Extract the [X, Y] coordinate from the center of the cell holding the provided text.  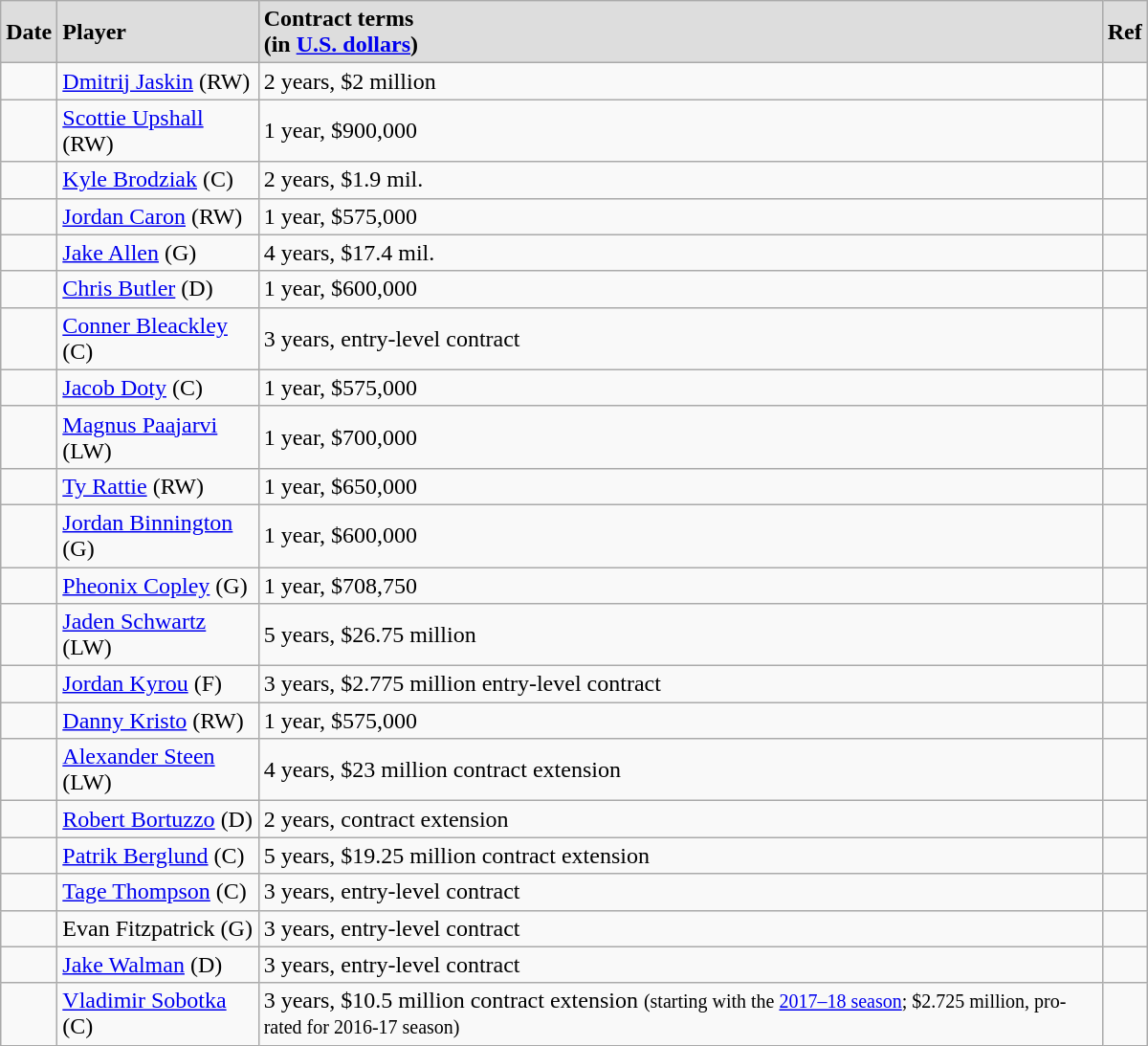
Ty Rattie (RW) [158, 486]
Chris Butler (D) [158, 289]
3 years, $10.5 million contract extension (starting with the 2017–18 season; $2.725 million, pro-rated for 2016-17 season) [680, 1014]
Contract terms(in U.S. dollars) [680, 33]
Jake Allen (G) [158, 253]
Jake Walman (D) [158, 965]
4 years, $17.4 mil. [680, 253]
Vladimir Sobotka (C) [158, 1014]
Tage Thompson (C) [158, 892]
5 years, $19.25 million contract extension [680, 856]
2 years, $2 million [680, 81]
1 year, $700,000 [680, 436]
1 year, $708,750 [680, 585]
Player [158, 33]
Ref [1125, 33]
3 years, $2.775 million entry-level contract [680, 684]
Magnus Paajarvi (LW) [158, 436]
Robert Bortuzzo (D) [158, 819]
Conner Bleackley (C) [158, 339]
Alexander Steen (LW) [158, 769]
Pheonix Copley (G) [158, 585]
Jacob Doty (C) [158, 388]
Jordan Binnington (G) [158, 536]
Dmitrij Jaskin (RW) [158, 81]
Scottie Upshall (RW) [158, 130]
Danny Kristo (RW) [158, 721]
Evan Fitzpatrick (G) [158, 928]
Jaden Schwartz (LW) [158, 635]
Jordan Kyrou (F) [158, 684]
5 years, $26.75 million [680, 635]
2 years, contract extension [680, 819]
Patrik Berglund (C) [158, 856]
2 years, $1.9 mil. [680, 180]
Kyle Brodziak (C) [158, 180]
Date [29, 33]
1 year, $650,000 [680, 486]
1 year, $900,000 [680, 130]
4 years, $23 million contract extension [680, 769]
Jordan Caron (RW) [158, 216]
